Provide the (x, y) coordinate of the cell's center where the given text is located.  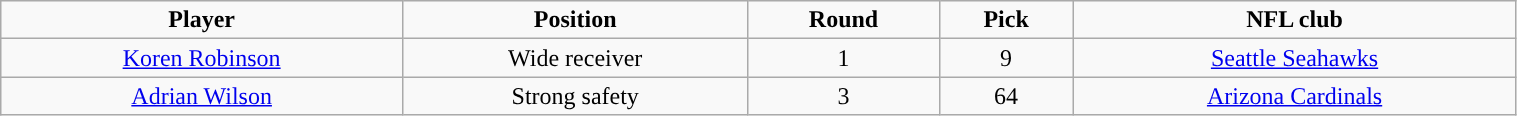
9 (1006, 58)
NFL club (1294, 20)
Wide receiver (576, 58)
1 (844, 58)
64 (1006, 96)
Strong safety (576, 96)
Player (202, 20)
Adrian Wilson (202, 96)
Round (844, 20)
3 (844, 96)
Koren Robinson (202, 58)
Arizona Cardinals (1294, 96)
Seattle Seahawks (1294, 58)
Pick (1006, 20)
Position (576, 20)
